From the cell containing the given text, extract its center point as (X, Y) coordinate. 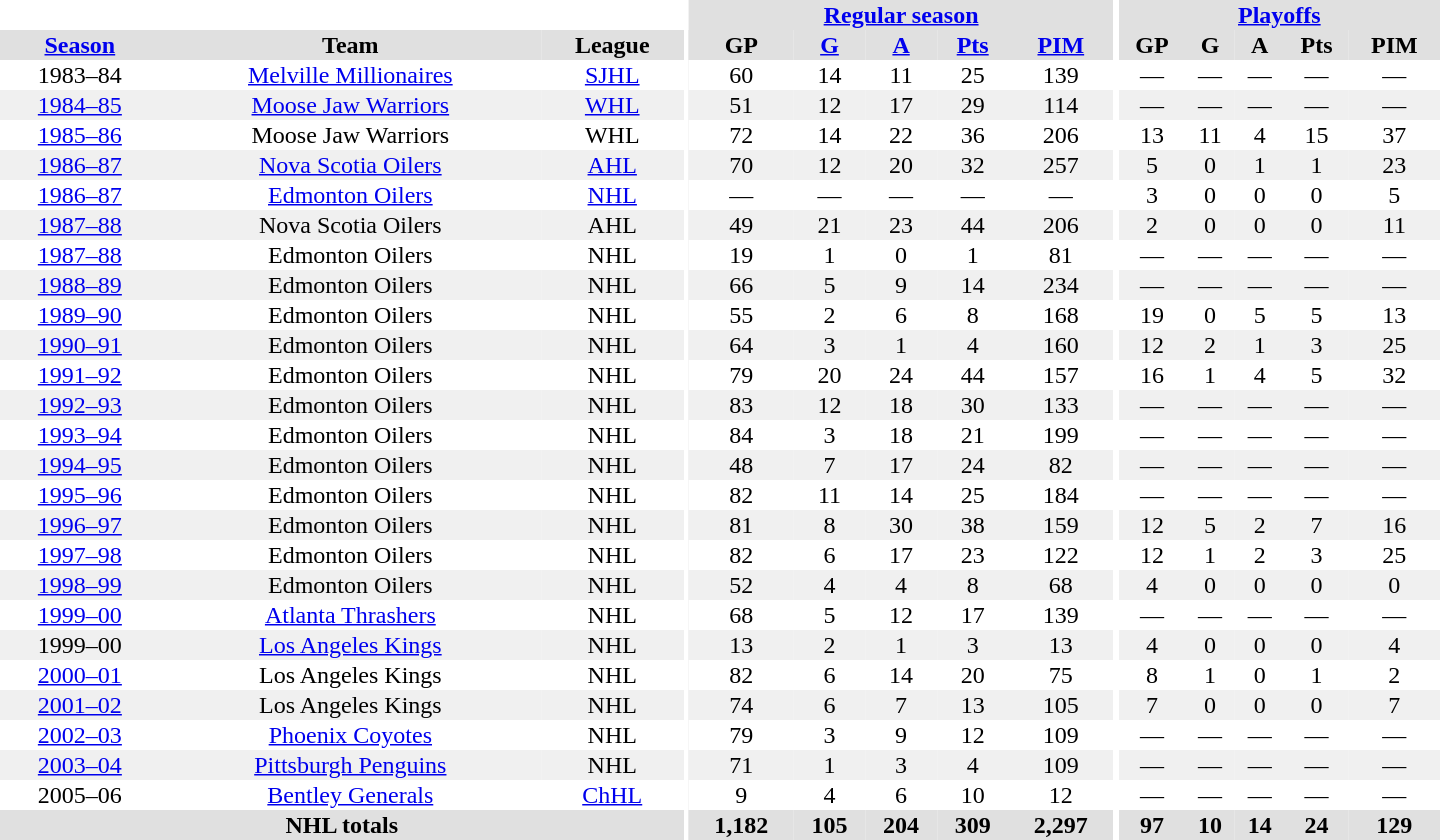
1984–85 (80, 105)
2003–04 (80, 765)
204 (901, 825)
Playoffs (1280, 15)
160 (1060, 345)
1985–86 (80, 135)
2001–02 (80, 705)
184 (1060, 495)
1991–92 (80, 375)
15 (1316, 135)
38 (973, 525)
84 (742, 435)
133 (1060, 405)
257 (1060, 165)
83 (742, 405)
Melville Millionaires (350, 75)
1992–93 (80, 405)
1996–97 (80, 525)
36 (973, 135)
2,297 (1060, 825)
55 (742, 315)
114 (1060, 105)
22 (901, 135)
NHL totals (342, 825)
49 (742, 225)
234 (1060, 285)
29 (973, 105)
1993–94 (80, 435)
122 (1060, 555)
71 (742, 765)
159 (1060, 525)
309 (973, 825)
37 (1394, 135)
72 (742, 135)
2002–03 (80, 735)
1998–99 (80, 585)
157 (1060, 375)
74 (742, 705)
2005–06 (80, 795)
199 (1060, 435)
League (612, 45)
60 (742, 75)
Atlanta Thrashers (350, 615)
1990–91 (80, 345)
1997–98 (80, 555)
Pittsburgh Penguins (350, 765)
1,182 (742, 825)
168 (1060, 315)
129 (1394, 825)
1988–89 (80, 285)
SJHL (612, 75)
1983–84 (80, 75)
1989–90 (80, 315)
2000–01 (80, 675)
64 (742, 345)
Regular season (901, 15)
Season (80, 45)
51 (742, 105)
66 (742, 285)
52 (742, 585)
48 (742, 465)
Bentley Generals (350, 795)
75 (1060, 675)
97 (1152, 825)
70 (742, 165)
1995–96 (80, 495)
1994–95 (80, 465)
Team (350, 45)
ChHL (612, 795)
Phoenix Coyotes (350, 735)
